Extract the [X, Y] coordinate from the center of the cell holding the provided text.  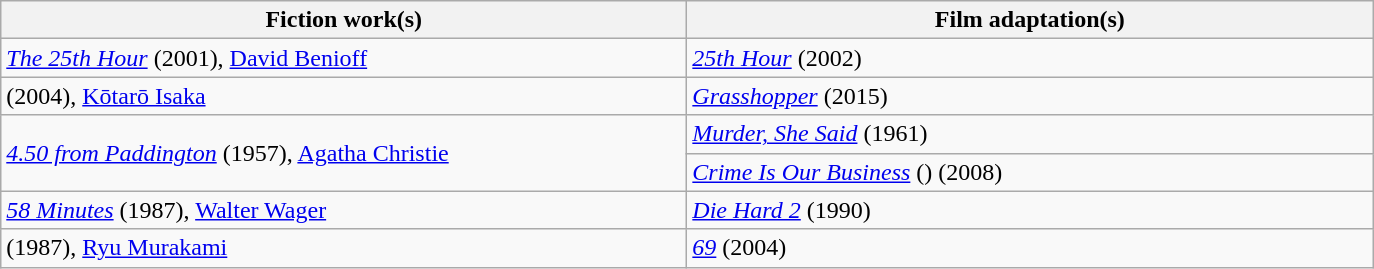
Murder, She Said (1961) [1030, 134]
Die Hard 2 (1990) [1030, 210]
4.50 from Paddington (1957), Agatha Christie [344, 153]
Film adaptation(s) [1030, 20]
(1987), Ryu Murakami [344, 248]
25th Hour (2002) [1030, 58]
The 25th Hour (2001), David Benioff [344, 58]
Grasshopper (2015) [1030, 96]
58 Minutes (1987), Walter Wager [344, 210]
Crime Is Our Business () (2008) [1030, 172]
Fiction work(s) [344, 20]
(2004), Kōtarō Isaka [344, 96]
69 (2004) [1030, 248]
